Scan for the cell matching the given text and deliver its [x, y] coordinate at center. 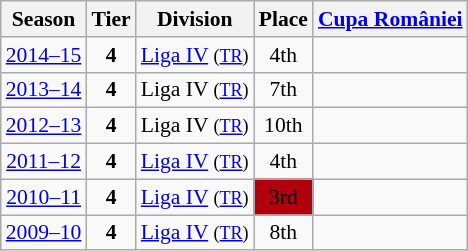
2013–14 [44, 90]
2010–11 [44, 197]
2011–12 [44, 162]
Tier [110, 19]
2009–10 [44, 233]
7th [284, 90]
10th [284, 126]
2012–13 [44, 126]
Season [44, 19]
Cupa României [390, 19]
Place [284, 19]
2014–15 [44, 55]
3rd [284, 197]
8th [284, 233]
Division [195, 19]
